Identify which cell holds the provided text, then report its (x, y) central coordinate. 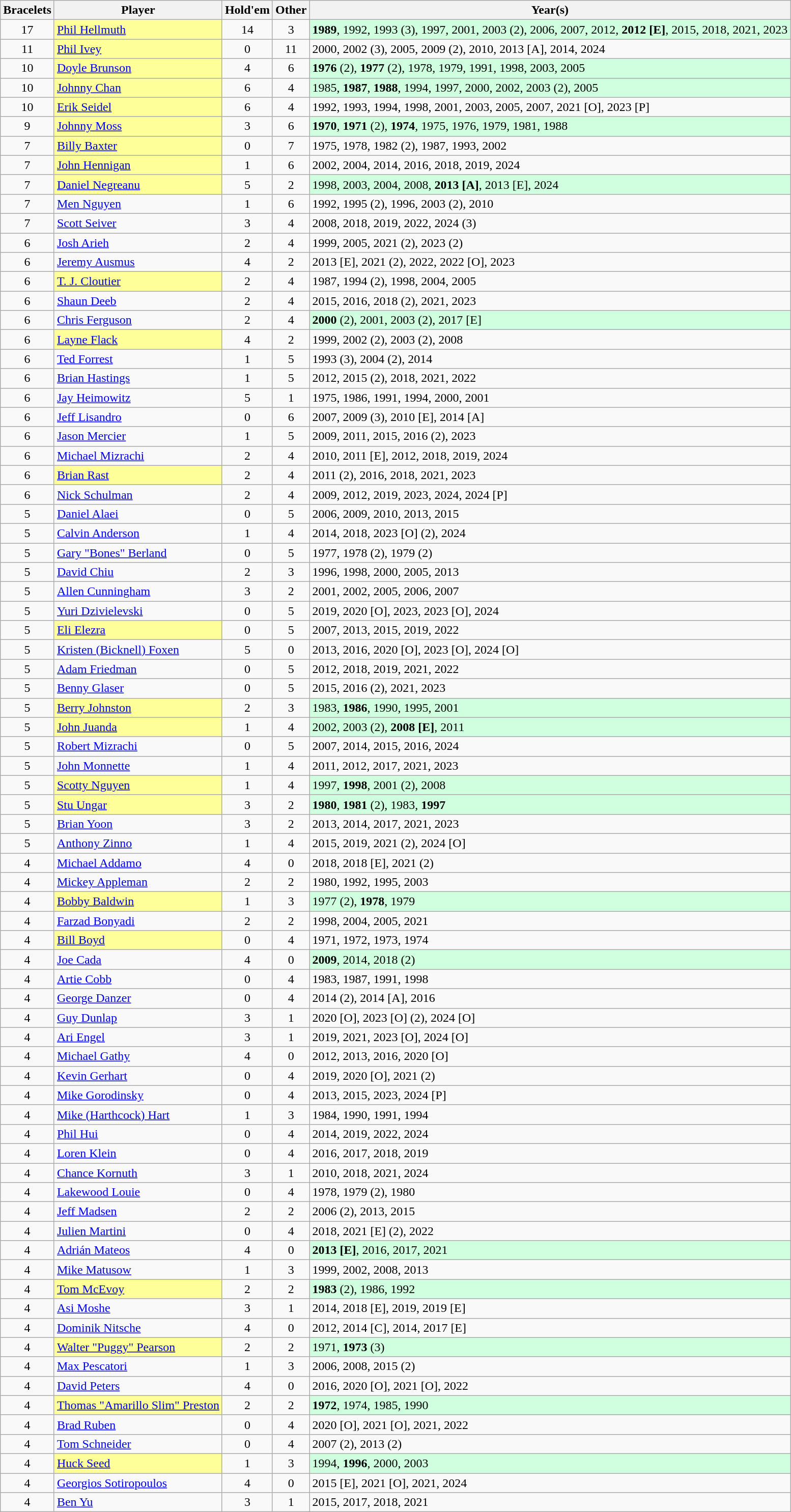
2010, 2011 [E], 2012, 2018, 2019, 2024 (550, 456)
2006, 2009, 2010, 2013, 2015 (550, 514)
2006 (2), 2013, 2015 (550, 1212)
1998, 2003, 2004, 2008, 2013 [A], 2013 [E], 2024 (550, 184)
1997, 1998, 2001 (2), 2008 (550, 785)
2018, 2018 [E], 2021 (2) (550, 863)
2015 [E], 2021 [O], 2021, 2024 (550, 1483)
2008, 2018, 2019, 2022, 2024 (3) (550, 223)
2020 [O], 2023 [O] (2), 2024 [O] (550, 1018)
Joe Cada (138, 960)
2012, 2018, 2019, 2021, 2022 (550, 669)
Men Nguyen (138, 204)
1992, 1993, 1994, 1998, 2001, 2003, 2005, 2007, 2021 [O], 2023 [P] (550, 107)
2015, 2016 (2), 2021, 2023 (550, 688)
Brian Yoon (138, 824)
2014 (2), 2014 [A], 2016 (550, 998)
1999, 2005, 2021 (2), 2023 (2) (550, 243)
Lakewood Louie (138, 1192)
2014, 2018 [E], 2019, 2019 [E] (550, 1308)
Tom McEvoy (138, 1289)
Guy Dunlap (138, 1018)
2002, 2003 (2), 2008 [E], 2011 (550, 727)
John Hennigan (138, 165)
Doyle Brunson (138, 68)
2013 [E], 2021 (2), 2022, 2022 [O], 2023 (550, 262)
Jay Heimowitz (138, 398)
Michael Addamo (138, 863)
Jeff Madsen (138, 1212)
Jason Mercier (138, 436)
1985, 1987, 1988, 1994, 1997, 2000, 2002, 2003 (2), 2005 (550, 88)
2007, 2009 (3), 2010 [E], 2014 [A] (550, 417)
1996, 1998, 2000, 2005, 2013 (550, 572)
2019, 2021, 2023 [O], 2024 [O] (550, 1037)
Walter "Puggy" Pearson (138, 1347)
2013, 2016, 2020 [O], 2023 [O], 2024 [O] (550, 650)
1983 (2), 1986, 1992 (550, 1289)
Bill Boyd (138, 940)
Eli Elezra (138, 630)
Michael Gathy (138, 1056)
2010, 2018, 2021, 2024 (550, 1172)
2015, 2016, 2018 (2), 2021, 2023 (550, 301)
2016, 2017, 2018, 2019 (550, 1153)
Dominik Nitsche (138, 1328)
Tom Schneider (138, 1444)
2009, 2014, 2018 (2) (550, 960)
Scott Seiver (138, 223)
2012, 2015 (2), 2018, 2021, 2022 (550, 378)
2019, 2020 [O], 2023, 2023 [O], 2024 (550, 611)
Kristen (Bicknell) Foxen (138, 650)
2000, 2002 (3), 2005, 2009 (2), 2010, 2013 [A], 2014, 2024 (550, 49)
1975, 1986, 1991, 1994, 2000, 2001 (550, 398)
Jeremy Ausmus (138, 262)
David Peters (138, 1386)
14 (247, 30)
2007 (2), 2013 (2) (550, 1444)
1983, 1987, 1991, 1998 (550, 979)
Ted Forrest (138, 359)
John Juanda (138, 727)
Bracelets (27, 10)
1977, 1978 (2), 1979 (2) (550, 552)
1976 (2), 1977 (2), 1978, 1979, 1991, 1998, 2003, 2005 (550, 68)
Berry Johnston (138, 708)
Phil Hellmuth (138, 30)
2011 (2), 2016, 2018, 2021, 2023 (550, 475)
Erik Seidel (138, 107)
Michael Mizrachi (138, 456)
Daniel Negreanu (138, 184)
1972, 1974, 1985, 1990 (550, 1405)
Layne Flack (138, 340)
2015, 2017, 2018, 2021 (550, 1502)
1994, 1996, 2000, 2003 (550, 1463)
David Chiu (138, 572)
Shaun Deeb (138, 301)
2009, 2011, 2015, 2016 (2), 2023 (550, 436)
1992, 1995 (2), 1996, 2003 (2), 2010 (550, 204)
2012, 2013, 2016, 2020 [O] (550, 1056)
Artie Cobb (138, 979)
2016, 2020 [O], 2021 [O], 2022 (550, 1386)
2007, 2014, 2015, 2016, 2024 (550, 746)
Adrián Mateos (138, 1250)
Stu Ungar (138, 804)
1999, 2002, 2008, 2013 (550, 1270)
Mickey Appleman (138, 882)
Kevin Gerhart (138, 1076)
Georgios Sotiropoulos (138, 1483)
Johnny Moss (138, 126)
1999, 2002 (2), 2003 (2), 2008 (550, 340)
John Monnette (138, 766)
2007, 2013, 2015, 2019, 2022 (550, 630)
1998, 2004, 2005, 2021 (550, 921)
George Danzer (138, 998)
Thomas "Amarillo Slim" Preston (138, 1405)
Other (291, 10)
1993 (3), 2004 (2), 2014 (550, 359)
1971, 1973 (3) (550, 1347)
2006, 2008, 2015 (2) (550, 1366)
Daniel Alaei (138, 514)
Phil Ivey (138, 49)
2002, 2004, 2014, 2016, 2018, 2019, 2024 (550, 165)
Player (138, 10)
1989, 1992, 1993 (3), 1997, 2001, 2003 (2), 2006, 2007, 2012, 2012 [E], 2015, 2018, 2021, 2023 (550, 30)
Year(s) (550, 10)
Adam Friedman (138, 669)
T. J. Cloutier (138, 282)
2009, 2012, 2019, 2023, 2024, 2024 [P] (550, 494)
Mike Matusow (138, 1270)
2013 [E], 2016, 2017, 2021 (550, 1250)
9 (27, 126)
1980, 1981 (2), 1983, 1997 (550, 804)
2011, 2012, 2017, 2021, 2023 (550, 766)
Nick Schulman (138, 494)
Jeff Lisandro (138, 417)
Ari Engel (138, 1037)
2014, 2019, 2022, 2024 (550, 1134)
2015, 2019, 2021 (2), 2024 [O] (550, 843)
Scotty Nguyen (138, 785)
2020 [O], 2021 [O], 2021, 2022 (550, 1424)
Brian Rast (138, 475)
Allen Cunningham (138, 592)
2012, 2014 [C], 2014, 2017 [E] (550, 1328)
2013, 2015, 2023, 2024 [P] (550, 1095)
Brian Hastings (138, 378)
Ben Yu (138, 1502)
Max Pescatori (138, 1366)
Bobby Baldwin (138, 902)
Gary "Bones" Berland (138, 552)
2019, 2020 [O], 2021 (2) (550, 1076)
1977 (2), 1978, 1979 (550, 902)
17 (27, 30)
Hold'em (247, 10)
2013, 2014, 2017, 2021, 2023 (550, 824)
1980, 1992, 1995, 2003 (550, 882)
1971, 1972, 1973, 1974 (550, 940)
Brad Ruben (138, 1424)
2001, 2002, 2005, 2006, 2007 (550, 592)
Anthony Zinno (138, 843)
2014, 2018, 2023 [O] (2), 2024 (550, 533)
1970, 1971 (2), 1974, 1975, 1976, 1979, 1981, 1988 (550, 126)
1978, 1979 (2), 1980 (550, 1192)
1983, 1986, 1990, 1995, 2001 (550, 708)
Asi Moshe (138, 1308)
1975, 1978, 1982 (2), 1987, 1993, 2002 (550, 146)
Billy Baxter (138, 146)
Mike Gorodinsky (138, 1095)
1987, 1994 (2), 1998, 2004, 2005 (550, 282)
Loren Klein (138, 1153)
Farzad Bonyadi (138, 921)
Phil Hui (138, 1134)
Josh Arieh (138, 243)
2000 (2), 2001, 2003 (2), 2017 [E] (550, 320)
Huck Seed (138, 1463)
Robert Mizrachi (138, 746)
Chris Ferguson (138, 320)
Benny Glaser (138, 688)
Mike (Harthcock) Hart (138, 1114)
Johnny Chan (138, 88)
Yuri Dzivielevski (138, 611)
Julien Martini (138, 1231)
Calvin Anderson (138, 533)
Chance Kornuth (138, 1172)
1984, 1990, 1991, 1994 (550, 1114)
2018, 2021 [E] (2), 2022 (550, 1231)
